Return the (X, Y) coordinate for the center point of the cell that contains the specified text.  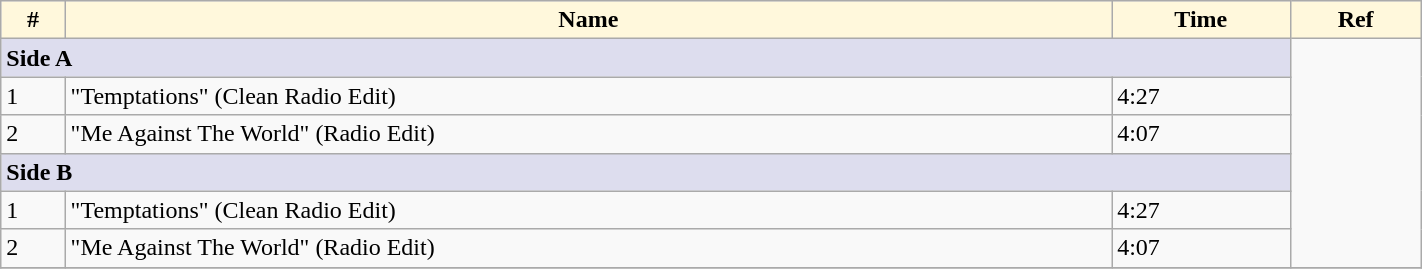
# (33, 20)
Side B (646, 172)
Side A (646, 58)
Ref (1356, 20)
Name (588, 20)
Time (1201, 20)
